Find where the given text appears and provide that cell's center as [X, Y] coordinate. 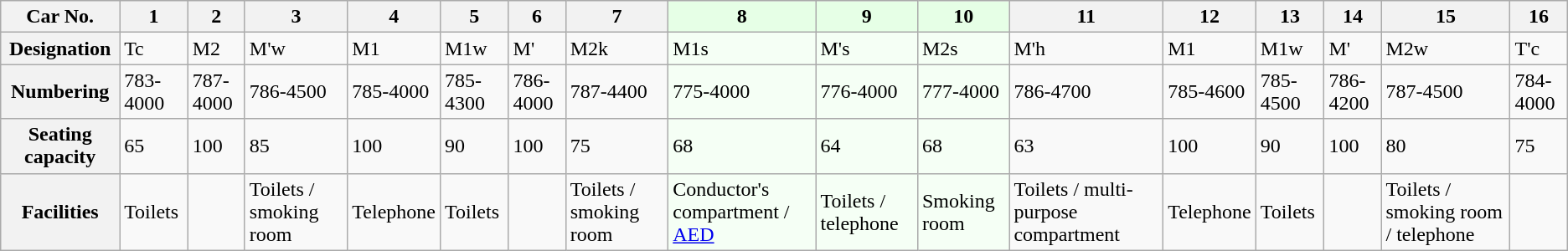
785-4600 [1210, 92]
786-4000 [537, 92]
9 [867, 17]
785-4500 [1290, 92]
11 [1086, 17]
2 [216, 17]
5 [474, 17]
14 [1353, 17]
Tc [154, 49]
786-4200 [1353, 92]
787-4500 [1446, 92]
786-4500 [297, 92]
64 [867, 146]
783-4000 [154, 92]
Designation [60, 49]
1 [154, 17]
6 [537, 17]
Toilets / multi-purpose compartment [1086, 212]
M2w [1446, 49]
4 [394, 17]
Numbering [60, 92]
Conductor's compartment / AED [742, 212]
Smoking room [963, 212]
8 [742, 17]
785-4300 [474, 92]
7 [616, 17]
T'c [1539, 49]
63 [1086, 146]
15 [1446, 17]
784-4000 [1539, 92]
65 [154, 146]
Car No. [60, 17]
85 [297, 146]
786-4700 [1086, 92]
M'h [1086, 49]
16 [1539, 17]
776-4000 [867, 92]
13 [1290, 17]
Toilets / smoking room / telephone [1446, 212]
785-4000 [394, 92]
787-4400 [616, 92]
M2k [616, 49]
M1s [742, 49]
Seating capacity [60, 146]
10 [963, 17]
M2s [963, 49]
M2 [216, 49]
80 [1446, 146]
3 [297, 17]
Toilets / telephone [867, 212]
M's [867, 49]
M'w [297, 49]
777-4000 [963, 92]
12 [1210, 17]
Facilities [60, 212]
787-4000 [216, 92]
775-4000 [742, 92]
